Determine the (x, y) coordinate at the center of the cell enclosing the given text.  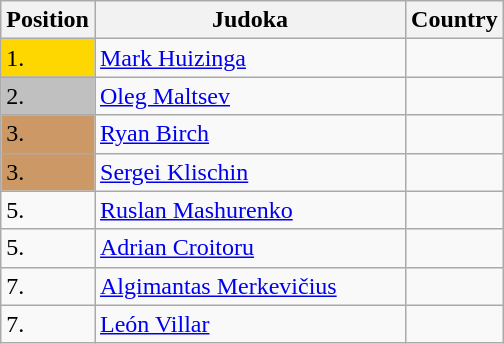
Judoka (250, 20)
1. (48, 58)
Country (455, 20)
2. (48, 96)
Mark Huizinga (250, 58)
Position (48, 20)
Ruslan Mashurenko (250, 210)
Adrian Croitoru (250, 248)
León Villar (250, 324)
Ryan Birch (250, 134)
Oleg Maltsev (250, 96)
Algimantas Merkevičius (250, 286)
Sergei Klischin (250, 172)
